Return the [x, y] coordinate for the center point of the cell that contains the specified text.  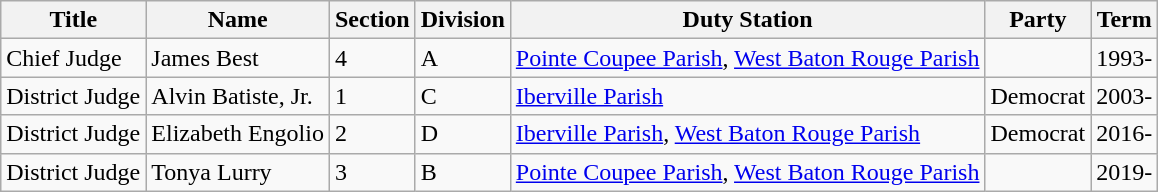
Elizabeth Engolio [238, 134]
Tonya Lurry [238, 172]
2016- [1124, 134]
James Best [238, 58]
2019- [1124, 172]
3 [372, 172]
Duty Station [748, 20]
Iberville Parish, West Baton Rouge Parish [748, 134]
D [462, 134]
A [462, 58]
1993- [1124, 58]
1 [372, 96]
Party [1038, 20]
C [462, 96]
Title [74, 20]
Division [462, 20]
B [462, 172]
4 [372, 58]
2003- [1124, 96]
Chief Judge [74, 58]
2 [372, 134]
Iberville Parish [748, 96]
Term [1124, 20]
Alvin Batiste, Jr. [238, 96]
Name [238, 20]
Section [372, 20]
